Determine the (X, Y) coordinate at the center of the cell enclosing the given text.  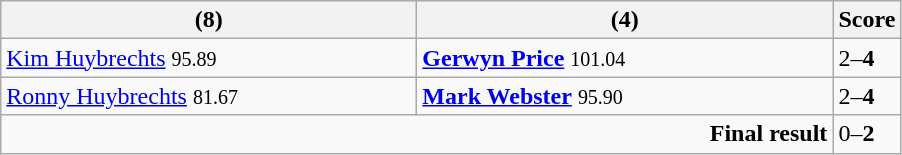
0–2 (867, 134)
(4) (625, 20)
Final result (417, 134)
Ronny Huybrechts 81.67 (209, 96)
Gerwyn Price 101.04 (625, 58)
Score (867, 20)
(8) (209, 20)
Mark Webster 95.90 (625, 96)
Kim Huybrechts 95.89 (209, 58)
